Provide the (X, Y) coordinate of the cell's center where the given text is located.  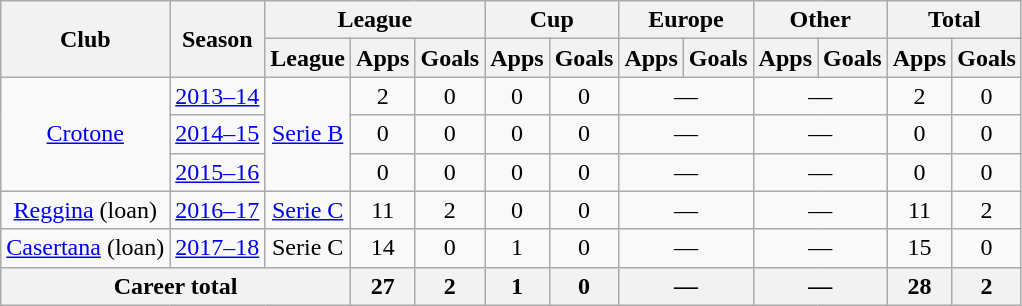
27 (383, 286)
Casertana (loan) (86, 248)
Season (218, 39)
2013–14 (218, 96)
Crotone (86, 134)
2015–16 (218, 172)
2014–15 (218, 134)
Other (820, 20)
Serie B (308, 134)
Europe (686, 20)
Total (954, 20)
Reggina (loan) (86, 210)
15 (919, 248)
Career total (176, 286)
2016–17 (218, 210)
2017–18 (218, 248)
Club (86, 39)
14 (383, 248)
Cup (552, 20)
28 (919, 286)
